Pinpoint the cell where the given text exists, returning its (X, Y) midpoint coordinate. 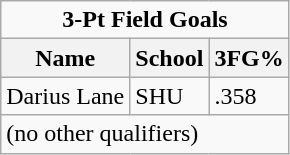
(no other qualifiers) (145, 134)
Darius Lane (66, 96)
.358 (249, 96)
3FG% (249, 58)
Name (66, 58)
School (170, 58)
3-Pt Field Goals (145, 20)
SHU (170, 96)
